Return [X, Y] of the center of cell containing provided text 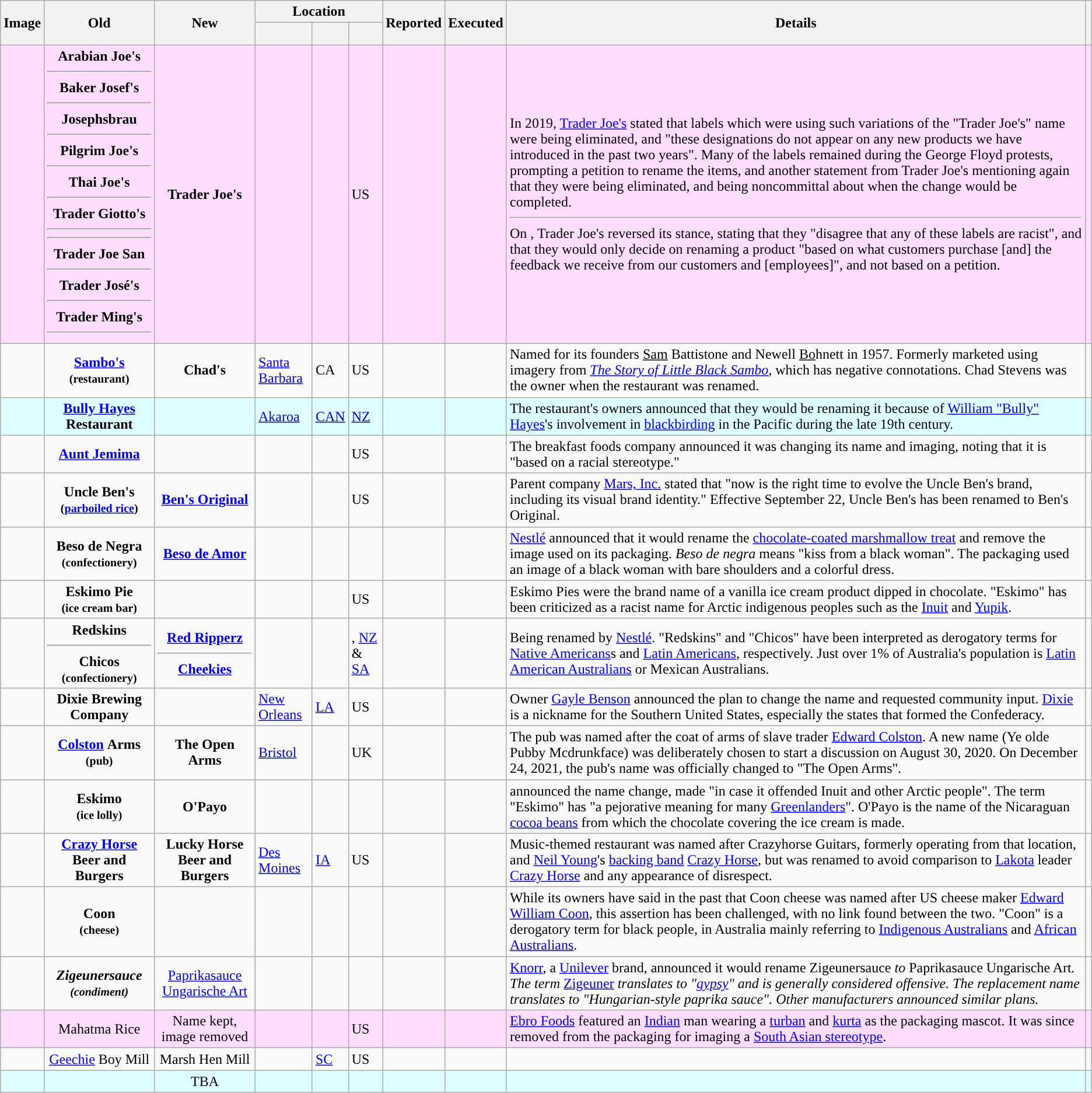
UK [365, 752]
The breakfast foods company announced it was changing its name and imaging, noting that it is "based on a racial stereotype." [796, 454]
Name kept, image removed [205, 1029]
TBA [205, 1081]
The Open Arms [205, 752]
IA [330, 860]
Marsh Hen Mill [205, 1059]
Coon(cheese) [99, 922]
Location [319, 12]
Red RipperzCheekies [205, 653]
NZ [365, 416]
Old [99, 23]
, NZ & SA [365, 653]
CAN [330, 416]
Eskimo Pie(ice cream bar) [99, 600]
RedskinsChicos(confectionery) [99, 653]
Mahatma Rice [99, 1029]
Trader Joe's [205, 194]
LA [330, 707]
Colston Arms(pub) [99, 752]
Arabian Joe'sBaker Josef'sJosephsbrauPilgrim Joe'sThai Joe'sTrader Giotto'sTrader Joe SanTrader José'sTrader Ming's [99, 194]
Details [796, 23]
Beso de Negra(confectionery) [99, 553]
CA [330, 370]
New Orleans [284, 707]
Sambo's(restaurant) [99, 370]
SC [330, 1059]
Uncle Ben's(parboiled rice) [99, 500]
Chad's [205, 370]
Beso de Amor [205, 553]
Reported [414, 23]
Bristol [284, 752]
Paprikasauce Ungarische Art [205, 983]
Lucky Horse Beer and Burgers [205, 860]
O'Payo [205, 806]
Dixie Brewing Company [99, 707]
Bully Hayes Restaurant [99, 416]
Zigeunersauce(condiment) [99, 983]
Geechie Boy Mill [99, 1059]
Aunt Jemima [99, 454]
New [205, 23]
Des Moines [284, 860]
Akaroa [284, 416]
Ben's Original [205, 500]
Image [22, 23]
Eskimo(ice lolly) [99, 806]
Crazy Horse Beer and Burgers [99, 860]
Santa Barbara [284, 370]
Executed [476, 23]
